Find where the given text appears and provide that cell's center as [X, Y] coordinate. 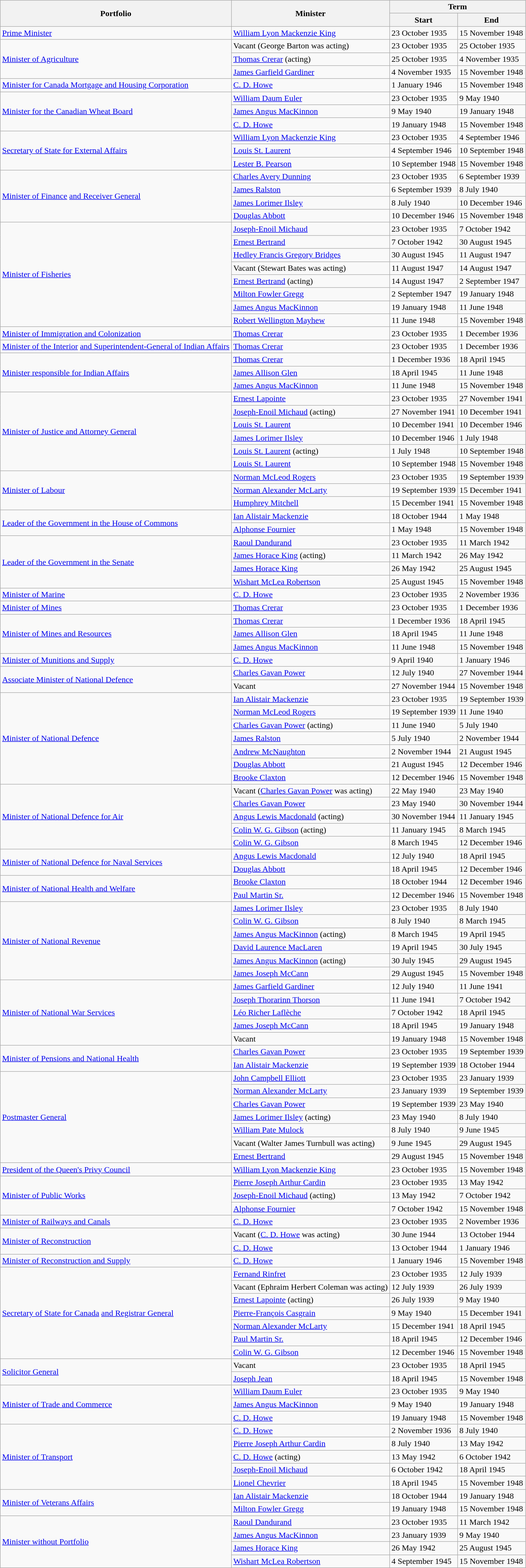
Pierre-François Casgrain [310, 1313]
30 June 1944 [424, 1235]
Fernand Rinfret [310, 1274]
Vacant (George Barton was acting) [310, 46]
Prime Minister [116, 33]
Minister of Veterans Affairs [116, 1502]
Solicitor General [116, 1372]
Ernest Bertrand (acting) [310, 281]
Start [424, 20]
Charles Avery Dunning [310, 177]
Minister of Trade and Commerce [116, 1404]
Minister of Labour [116, 490]
Robert Wellington Mayhew [310, 320]
Postmaster General [116, 1117]
Minister responsible for Indian Affairs [116, 372]
Minister of Railways and Canals [116, 1222]
Angus Lewis Macdonald [310, 856]
Minister of the Interior and Superintendent-General of Indian Affairs [116, 346]
Minister of National Defence for Naval Services [116, 862]
Minister of National Revenue [116, 941]
James Lorimer Ilsley (acting) [310, 1117]
Vacant (C. D. Howe was acting) [310, 1235]
9 April 1940 [424, 660]
Charles Gavan Power (acting) [310, 725]
President of the Queen's Privy Council [116, 1169]
Minister of Immigration and Colonization [116, 333]
Vacant (Walter James Turnbull was acting) [310, 1143]
Minister of Justice and Attorney General [116, 431]
Minister of Marine [116, 595]
Minister of Reconstruction and Supply [116, 1261]
Léo Richer Laflèche [310, 1013]
Ernest Lapointe [310, 399]
James Horace King (acting) [310, 555]
Vacant (Ephraim Herbert Coleman was acting) [310, 1287]
Ernest Lapointe (acting) [310, 1300]
Minister of Fisheries [116, 275]
Minister of Finance and Receiver General [116, 196]
Joseph Jean [310, 1378]
Vacant (Charles Gavan Power was acting) [310, 790]
Term [457, 7]
Thomas Crerar (acting) [310, 59]
Minister without Portfolio [116, 1542]
Minister of Munitions and Supply [116, 660]
4 September 1945 [424, 1561]
Lionel Chevrier [310, 1483]
Secretary of State for External Affairs [116, 150]
Joseph Thorarinn Thorson [310, 1000]
Minister of Mines and Resources [116, 634]
Leader of the Government in the House of Commons [116, 523]
Minister of Transport [116, 1457]
John Campbell Elliott [310, 1078]
Minister of Pensions and National Health [116, 1058]
Humphrey Mitchell [310, 503]
Associate Minister of National Defence [116, 680]
Lester B. Pearson [310, 164]
Louis St. Laurent (acting) [310, 451]
Minister of National War Services [116, 1012]
Minister of National Defence [116, 738]
Minister of Mines [116, 608]
Minister of Reconstruction [116, 1241]
Colin W. G. Gibson (acting) [310, 830]
Andrew McNaughton [310, 751]
End [491, 20]
Minister of Public Works [116, 1195]
Leader of the Government in the Senate [116, 562]
Minister of Agriculture [116, 59]
Minister of National Defence for Air [116, 816]
Minister [310, 13]
Angus Lewis Macdonald (acting) [310, 817]
Vacant (Stewart Bates was acting) [310, 268]
Hedley Francis Gregory Bridges [310, 255]
Portfolio [116, 13]
Minister for Canada Mortgage and Housing Corporation [116, 85]
Minister for the Canadian Wheat Board [116, 111]
David Laurence MacLaren [310, 947]
C. D. Howe (acting) [310, 1457]
William Pate Mulock [310, 1130]
22 May 1940 [424, 790]
Secretary of State for Canada and Registrar General [116, 1313]
Minister of National Health and Welfare [116, 888]
